Return the [X, Y] coordinate for the center point of the cell that contains the specified text.  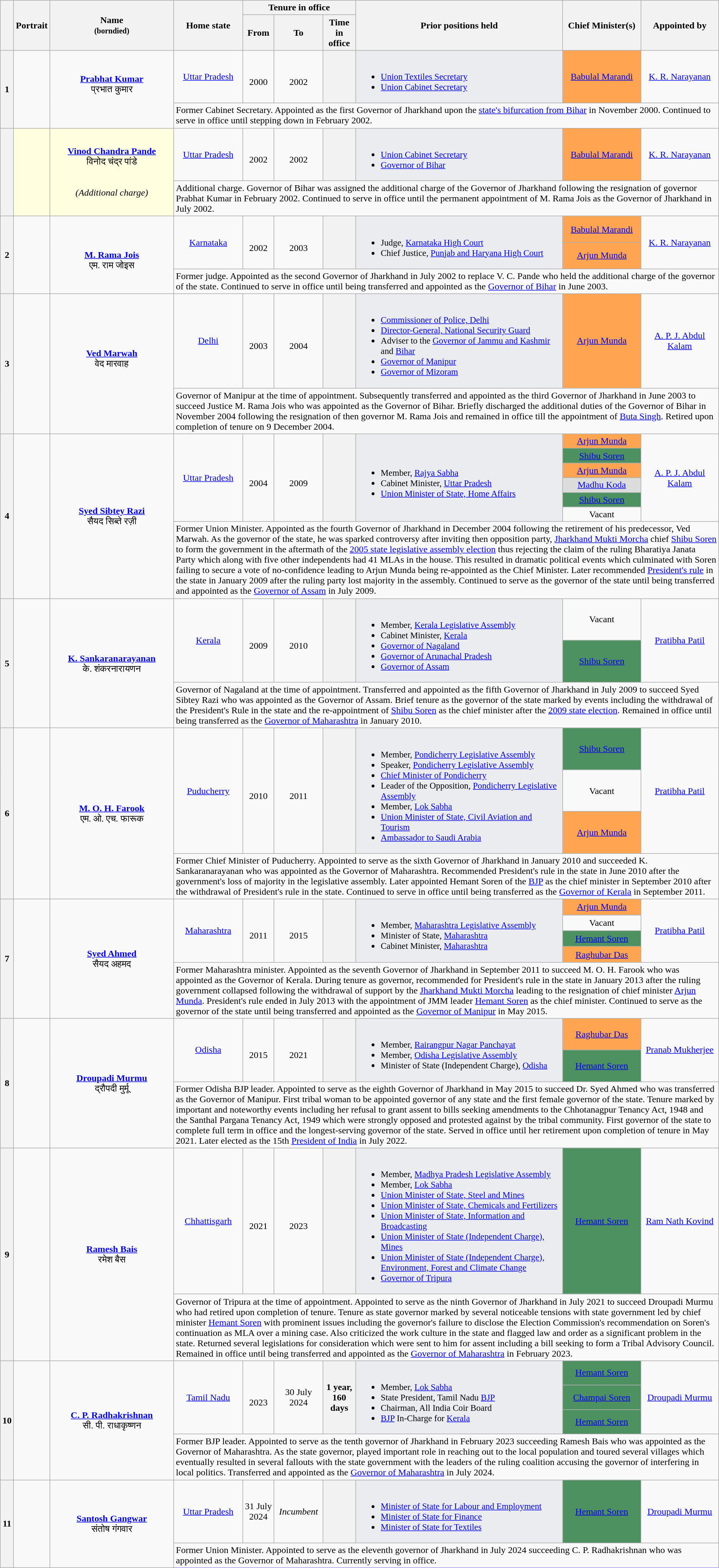
Droupadi Murmuद्रौपदी मुर्मू [111, 1083]
9 [7, 1254]
Union Textiles Secretary Union Cabinet Secretary [459, 77]
Karnataka [208, 242]
Ram Nath Kovind [680, 1221]
30 July 2024 [298, 1397]
Incumbent [298, 1511]
Portrait [32, 25]
5 [7, 663]
Madhu Koda [601, 485]
4 [7, 516]
Member, Maharashtra Legislative Assembly Minister of State, Maharashtra Cabinet Minister, Maharashtra [459, 931]
Ved Marwahवेद मारवाह [111, 364]
Maharashtra [208, 931]
Delhi [208, 341]
Time in office [339, 33]
6 [7, 813]
1 [7, 89]
Member, Rajya Sabha Cabinet Minister, Uttar Pradesh Union Minister of State, Home Affairs [459, 478]
M. Rama Joisएम. राम जोइस [111, 255]
Tenure in office [299, 8]
8 [7, 1083]
Odisha [208, 1050]
From [258, 33]
Champai Soren [601, 1397]
Member, Kerala Legislative Assembly Cabinet Minister, Kerala Governor of Nagaland Governor of Arunachal Pradesh Governor of Assam [459, 640]
Member, Rairangpur Nagar Panchayat Member, Odisha Legislative Assembly Minister of State (Independent Charge), Odisha [459, 1050]
To [298, 33]
Kerala [208, 640]
7 [7, 959]
Vinod Chandra Pandeविनोद चंद्र पांडे(Additional charge) [111, 172]
Appointed by [680, 25]
3 [7, 364]
Prabhat Kumarप्रभात कुमार [111, 89]
11 [7, 1523]
2000 [258, 77]
Santosh Gangwarसंतोष गंगवार [111, 1523]
Minister of State for Labour and Employment Minister of State for Finance Minister of State for Textiles [459, 1511]
K. Sankaranarayananके. शंकरनारायणन [111, 663]
Member, Lok Sabha State President, Tamil Nadu BJP Chairman, All India Coir Board BJP In-Charge for Kerala [459, 1397]
Ramesh Baisरमेश बैस [111, 1254]
Judge, Karnataka High Court Chief Justice, Punjab and Haryana High Court [459, 242]
31 July 2024 [258, 1511]
C. P. Radhakrishnanसी. पी. राधाकृष्णन [111, 1420]
Chief Minister(s) [601, 25]
Pranab Mukherjee [680, 1050]
Syed Sibtey Raziसैयद सिब्ते रज़ी [111, 516]
Puducherry [208, 791]
2 [7, 255]
Prior positions held [459, 25]
Tamil Nadu [208, 1397]
10 [7, 1420]
Name(borndied) [111, 25]
M. O. H. Farookएम. ओ. एच. फारूक [111, 813]
Chhattisgarh [208, 1221]
Home state [208, 25]
Syed Ahmedसैयद अहमद [111, 959]
Union Cabinet Secretary Governor of Bihar [459, 154]
1 year, 160 days [339, 1397]
